Identify which cell holds the provided text, then report its (X, Y) central coordinate. 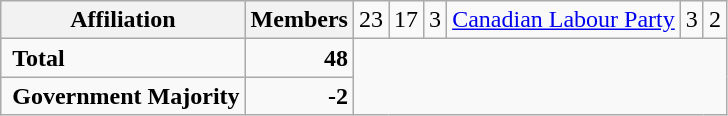
17 (406, 20)
Affiliation (123, 20)
Canadian Labour Party (564, 20)
48 (299, 58)
Members (299, 20)
2 (714, 20)
23 (370, 20)
-2 (299, 96)
Government Majority (123, 96)
Total (123, 58)
